Return the [x, y] coordinate for the center point of the cell that contains the specified text.  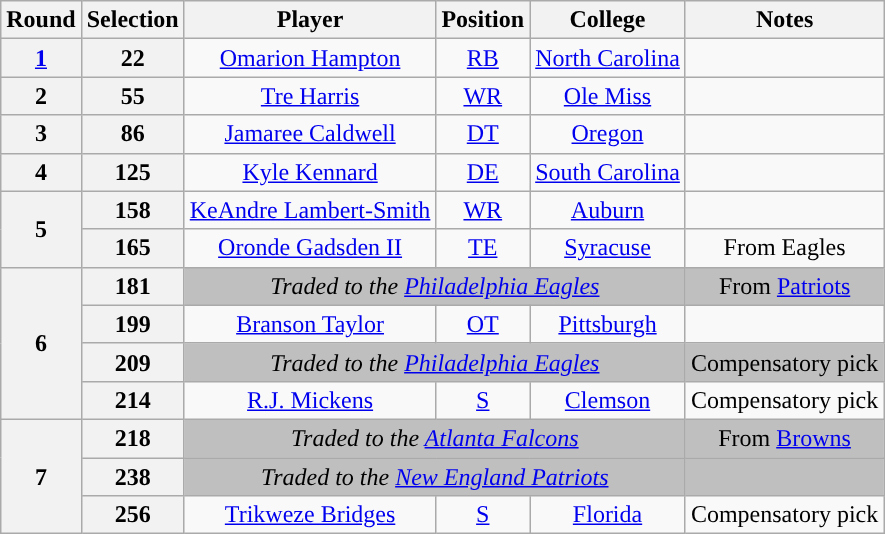
Traded to the Atlanta Falcons [434, 438]
2 [41, 96]
Branson Taylor [310, 324]
KeAndre Lambert-Smith [310, 210]
From Patriots [784, 286]
Jamaree Caldwell [310, 134]
6 [41, 343]
Traded to the New England Patriots [434, 477]
College [608, 20]
Ole Miss [608, 96]
165 [132, 248]
Pittsburgh [608, 324]
From Eagles [784, 248]
TE [483, 248]
158 [132, 210]
7 [41, 476]
1 [41, 58]
199 [132, 324]
5 [41, 229]
Tre Harris [310, 96]
125 [132, 172]
238 [132, 477]
Position [483, 20]
Syracuse [608, 248]
Selection [132, 20]
Player [310, 20]
86 [132, 134]
Auburn [608, 210]
R.J. Mickens [310, 400]
Florida [608, 515]
181 [132, 286]
209 [132, 362]
Oregon [608, 134]
Round [41, 20]
4 [41, 172]
South Carolina [608, 172]
Omarion Hampton [310, 58]
From Browns [784, 438]
Trikweze Bridges [310, 515]
214 [132, 400]
Kyle Kennard [310, 172]
55 [132, 96]
Clemson [608, 400]
Oronde Gadsden II [310, 248]
DT [483, 134]
DE [483, 172]
RB [483, 58]
North Carolina [608, 58]
Notes [784, 20]
22 [132, 58]
218 [132, 438]
OT [483, 324]
256 [132, 515]
3 [41, 134]
